Return [x, y] of the center of cell containing provided text 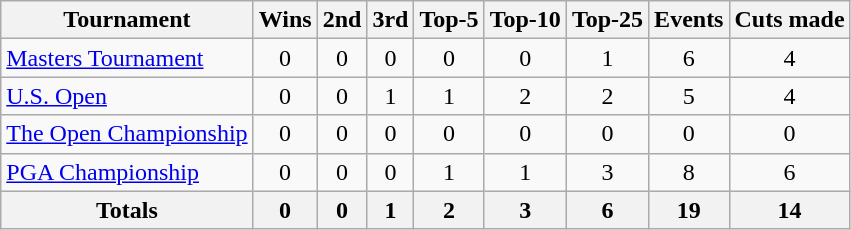
The Open Championship [127, 134]
Masters Tournament [127, 58]
Cuts made [790, 20]
Totals [127, 210]
14 [790, 210]
8 [689, 172]
2nd [342, 20]
19 [689, 210]
3rd [390, 20]
PGA Championship [127, 172]
U.S. Open [127, 96]
Tournament [127, 20]
5 [689, 96]
Top-10 [525, 20]
Wins [285, 20]
Top-25 [607, 20]
Top-5 [449, 20]
Events [689, 20]
